Return the [X, Y] coordinate for the center point of the cell that contains the specified text.  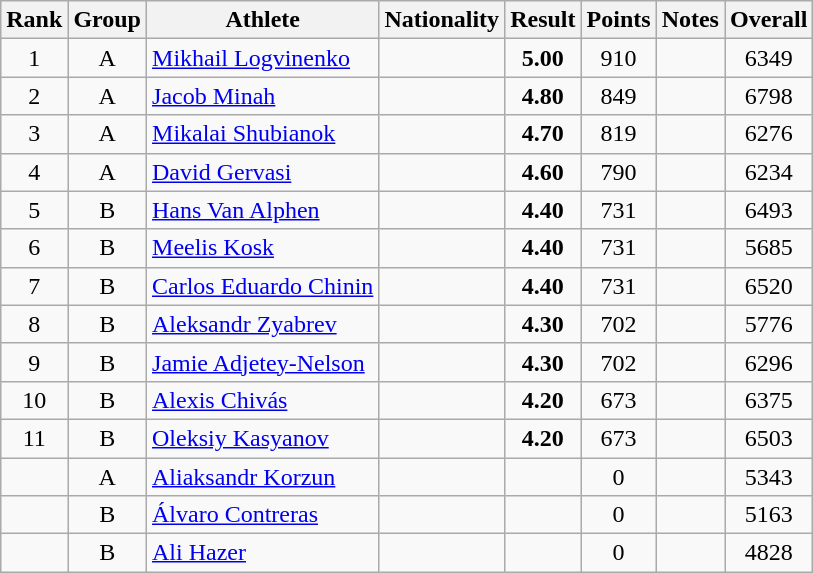
9 [34, 362]
5343 [768, 477]
Alexis Chivás [263, 400]
Overall [768, 20]
Hans Van Alphen [263, 210]
Mikhail Logvinenko [263, 58]
10 [34, 400]
6375 [768, 400]
Jacob Minah [263, 96]
5776 [768, 324]
1 [34, 58]
790 [618, 172]
6296 [768, 362]
Jamie Adjetey-Nelson [263, 362]
6349 [768, 58]
6520 [768, 286]
6276 [768, 134]
4.60 [543, 172]
6234 [768, 172]
Rank [34, 20]
Points [618, 20]
Athlete [263, 20]
4.70 [543, 134]
11 [34, 438]
David Gervasi [263, 172]
4828 [768, 553]
5.00 [543, 58]
910 [618, 58]
Nationality [442, 20]
5685 [768, 248]
Mikalai Shubianok [263, 134]
Meelis Kosk [263, 248]
819 [618, 134]
Group [108, 20]
Carlos Eduardo Chinin [263, 286]
7 [34, 286]
Aliaksandr Korzun [263, 477]
4 [34, 172]
Notes [690, 20]
3 [34, 134]
8 [34, 324]
6798 [768, 96]
Aleksandr Zyabrev [263, 324]
2 [34, 96]
Ali Hazer [263, 553]
849 [618, 96]
5 [34, 210]
6503 [768, 438]
4.80 [543, 96]
Result [543, 20]
6493 [768, 210]
Oleksiy Kasyanov [263, 438]
Álvaro Contreras [263, 515]
5163 [768, 515]
6 [34, 248]
